Scan for the cell matching the given text and deliver its (x, y) coordinate at center. 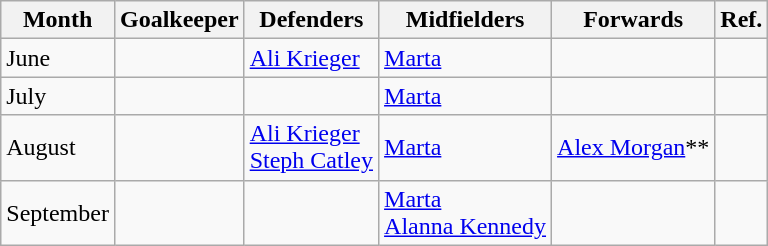
Defenders (311, 20)
Ali Krieger Steph Catley (311, 148)
Marta Alanna Kennedy (466, 212)
August (58, 148)
September (58, 212)
Forwards (634, 20)
Ref. (742, 20)
Alex Morgan** (634, 148)
Goalkeeper (179, 20)
Midfielders (466, 20)
Month (58, 20)
July (58, 96)
Ali Krieger (311, 58)
June (58, 58)
